Return the [X, Y] coordinate for the center point of the cell that contains the specified text.  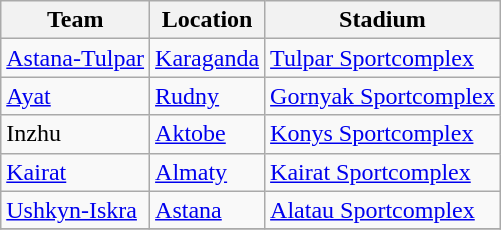
Team [76, 20]
Almaty [208, 172]
Aktobe [208, 134]
Alatau Sportcomplex [383, 210]
Ayat [76, 96]
Location [208, 20]
Rudny [208, 96]
Inzhu [76, 134]
Gornyak Sportcomplex [383, 96]
Konys Sportcomplex [383, 134]
Stadium [383, 20]
Kairat Sportcomplex [383, 172]
Tulpar Sportcomplex [383, 58]
Karaganda [208, 58]
Ushkyn-Iskra [76, 210]
Kairat [76, 172]
Astana [208, 210]
Astana-Tulpar [76, 58]
